Determine the [x, y] coordinate at the center of the cell enclosing the given text.  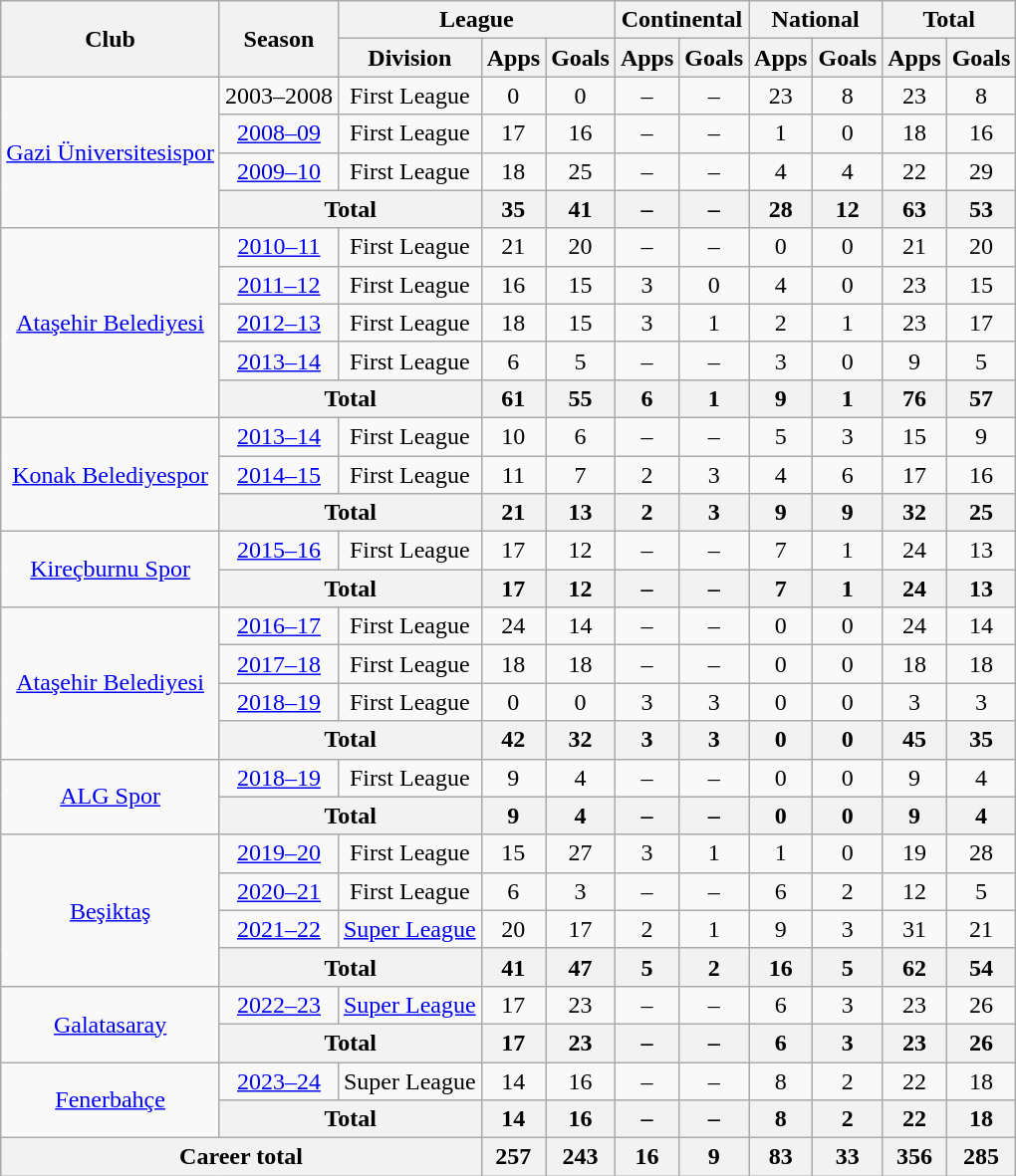
2012–13 [279, 323]
Season [279, 39]
33 [848, 1157]
42 [513, 740]
62 [914, 967]
Continental [681, 20]
Club [111, 39]
10 [513, 436]
285 [981, 1157]
31 [914, 929]
47 [581, 967]
Beşiktaş [111, 910]
11 [513, 475]
63 [914, 209]
League [476, 20]
76 [914, 398]
57 [981, 398]
83 [781, 1157]
Fenerbahçe [111, 1099]
2009–10 [279, 171]
2020–21 [279, 891]
53 [981, 209]
45 [914, 740]
Kireçburnu Spor [111, 570]
54 [981, 967]
National [816, 20]
2015–16 [279, 551]
2019–20 [279, 853]
29 [981, 171]
2016–17 [279, 626]
Konak Belediyespor [111, 474]
2023–24 [279, 1080]
356 [914, 1157]
Division [409, 58]
2011–12 [279, 285]
2003–2008 [279, 96]
61 [513, 398]
ALG Spor [111, 797]
2021–22 [279, 929]
Career total [241, 1157]
Gazi Üniversitesispor [111, 152]
55 [581, 398]
Galatasaray [111, 1024]
2008–09 [279, 133]
19 [914, 853]
27 [581, 853]
243 [581, 1157]
257 [513, 1157]
2017–18 [279, 664]
2010–11 [279, 247]
2022–23 [279, 1005]
2014–15 [279, 475]
